Find where the given text appears and provide that cell's center as [X, Y] coordinate. 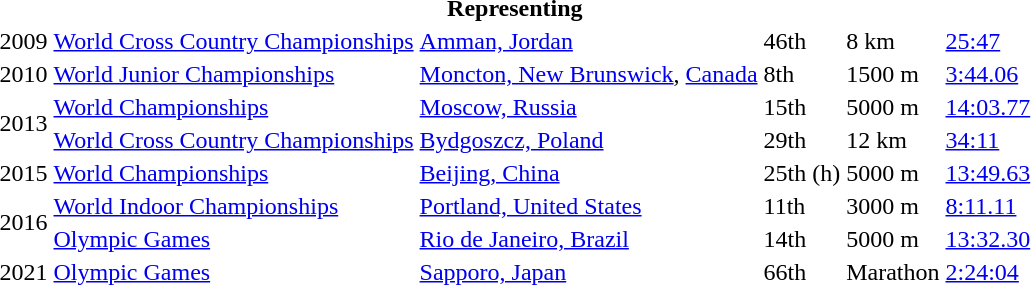
World Indoor Championships [234, 206]
14th [802, 239]
Moncton, New Brunswick, Canada [588, 74]
29th [802, 140]
Amman, Jordan [588, 41]
46th [802, 41]
Portland, United States [588, 206]
World Junior Championships [234, 74]
8th [802, 74]
Olympic Games [234, 239]
3000 m [893, 206]
Moscow, Russia [588, 107]
11th [802, 206]
15th [802, 107]
Beijing, China [588, 173]
25th (h) [802, 173]
8 km [893, 41]
Bydgoszcz, Poland [588, 140]
1500 m [893, 74]
12 km [893, 140]
Rio de Janeiro, Brazil [588, 239]
